Pinpoint the cell where the given text exists, returning its (X, Y) midpoint coordinate. 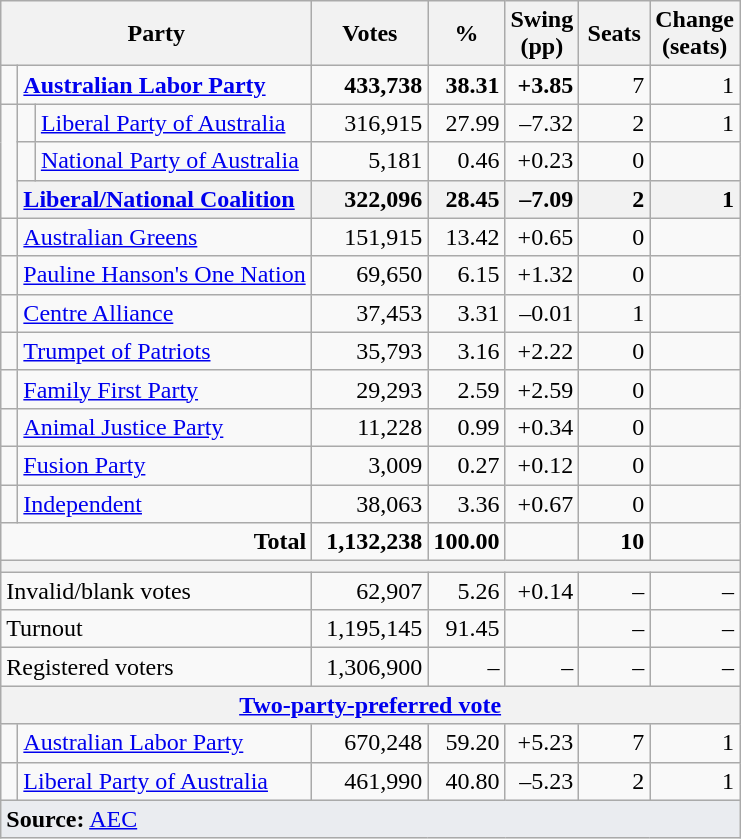
+3.85 (542, 85)
–0.01 (542, 313)
Party (156, 34)
316,915 (370, 123)
28.45 (466, 199)
+0.34 (542, 427)
Australian Greens (165, 237)
Seats (614, 34)
+2.22 (542, 351)
+0.67 (542, 503)
Family First Party (165, 389)
Swing (pp) (542, 34)
69,650 (370, 275)
Pauline Hanson's One Nation (165, 275)
National Party of Australia (173, 161)
91.45 (466, 629)
433,738 (370, 85)
Animal Justice Party (165, 427)
38,063 (370, 503)
2.59 (466, 389)
3.16 (466, 351)
Source: AEC (370, 819)
3.36 (466, 503)
Fusion Party (165, 465)
670,248 (370, 743)
3,009 (370, 465)
Invalid/blank votes (156, 591)
29,293 (370, 389)
Total (156, 542)
0.46 (466, 161)
6.15 (466, 275)
0.99 (466, 427)
Centre Alliance (165, 313)
100.00 (466, 542)
+1.32 (542, 275)
5.26 (466, 591)
+2.59 (542, 389)
322,096 (370, 199)
+5.23 (542, 743)
27.99 (466, 123)
–5.23 (542, 781)
+0.23 (542, 161)
151,915 (370, 237)
5,181 (370, 161)
461,990 (370, 781)
59.20 (466, 743)
1,132,238 (370, 542)
Independent (165, 503)
Liberal/National Coalition (165, 199)
Turnout (156, 629)
+0.14 (542, 591)
–7.09 (542, 199)
35,793 (370, 351)
Change (seats) (695, 34)
3.31 (466, 313)
1,195,145 (370, 629)
+0.65 (542, 237)
% (466, 34)
62,907 (370, 591)
38.31 (466, 85)
40.80 (466, 781)
10 (614, 542)
Trumpet of Patriots (165, 351)
Votes (370, 34)
Registered voters (156, 667)
0.27 (466, 465)
+0.12 (542, 465)
1,306,900 (370, 667)
11,228 (370, 427)
37,453 (370, 313)
–7.32 (542, 123)
Two-party-preferred vote (370, 705)
13.42 (466, 237)
